Capture the cell that displays the provided text and extract its [x, y] central coordinate. 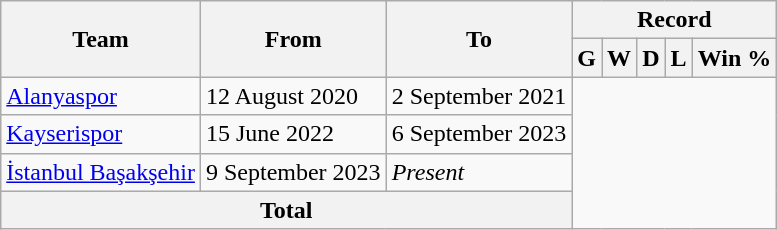
W [620, 58]
To [479, 39]
9 September 2023 [293, 172]
Record [674, 20]
Kayserispor [101, 134]
Total [286, 210]
From [293, 39]
Present [479, 172]
15 June 2022 [293, 134]
G [587, 58]
L [678, 58]
6 September 2023 [479, 134]
D [651, 58]
İstanbul Başakşehir [101, 172]
Team [101, 39]
Win % [734, 58]
2 September 2021 [479, 96]
Alanyaspor [101, 96]
12 August 2020 [293, 96]
